Detect which cell encompasses the target text, then output its [X, Y] center coordinate. 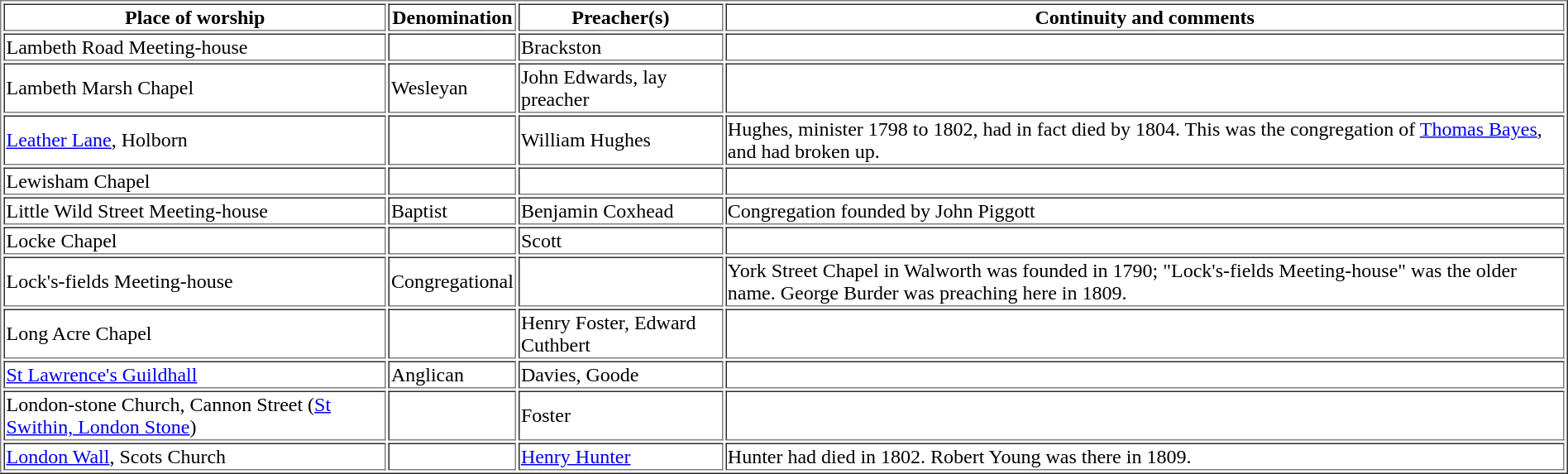
Hunter had died in 1802. Robert Young was there in 1809. [1145, 457]
Leather Lane, Holborn [194, 141]
St Lawrence's Guildhall [194, 374]
Lambeth Road Meeting-house [194, 46]
Brackston [620, 46]
Little Wild Street Meeting-house [194, 210]
Preacher(s) [620, 17]
Lambeth Marsh Chapel [194, 88]
Davies, Goode [620, 374]
Baptist [452, 210]
Scott [620, 240]
Long Acre Chapel [194, 334]
Henry Hunter [620, 457]
Hughes, minister 1798 to 1802, had in fact died by 1804. This was the congregation of Thomas Bayes, and had broken up. [1145, 141]
Henry Foster, Edward Cuthbert [620, 334]
Benjamin Coxhead [620, 210]
London Wall, Scots Church [194, 457]
York Street Chapel in Walworth was founded in 1790; "Lock's-fields Meeting-house" was the older name. George Burder was preaching here in 1809. [1145, 281]
London-stone Church, Cannon Street (St Swithin, London Stone) [194, 415]
Congregation founded by John Piggott [1145, 210]
Lock's-fields Meeting-house [194, 281]
Locke Chapel [194, 240]
Lewisham Chapel [194, 180]
Anglican [452, 374]
William Hughes [620, 141]
Wesleyan [452, 88]
Foster [620, 415]
Continuity and comments [1145, 17]
John Edwards, lay preacher [620, 88]
Denomination [452, 17]
Place of worship [194, 17]
Congregational [452, 281]
